For the text-containing cell, return its midpoint in [X, Y] coordinate format. 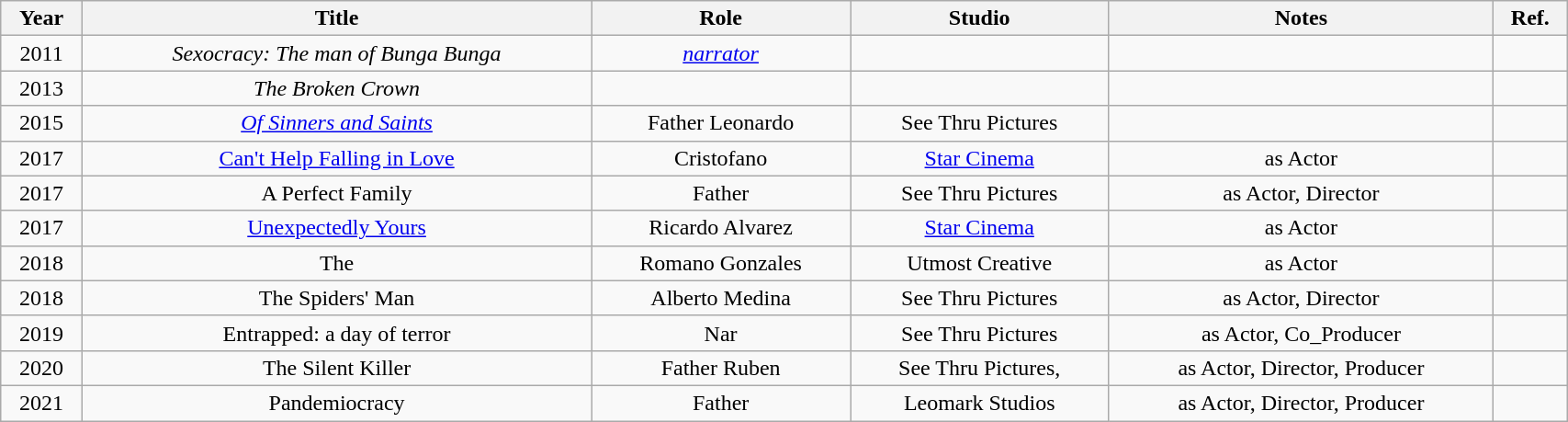
2011 [42, 53]
Cristofano [721, 158]
2019 [42, 333]
The [336, 263]
Unexpectedly Yours [336, 228]
The Silent Killer [336, 368]
2020 [42, 368]
See Thru Pictures, [979, 368]
Year [42, 18]
Nar [721, 333]
Romano Gonzales [721, 263]
A Perfect Family [336, 193]
Entrapped: a day of terror [336, 333]
as Actor, Co_Producer [1301, 333]
Of Sinners and Saints [336, 123]
narrator [721, 53]
Ref. [1530, 18]
The Broken Crown [336, 88]
2021 [42, 403]
Role [721, 18]
Father Leonardo [721, 123]
2013 [42, 88]
Ricardo Alvarez [721, 228]
Utmost Creative [979, 263]
2015 [42, 123]
Title [336, 18]
Alberto Medina [721, 298]
The Spiders' Man [336, 298]
Can't Help Falling in Love [336, 158]
Studio [979, 18]
Leomark Studios [979, 403]
Father Ruben [721, 368]
Notes [1301, 18]
Pandemiocracy [336, 403]
Sexocracy: The man of Bunga Bunga [336, 53]
